Extract the [X, Y] coordinate from the center of the cell holding the provided text.  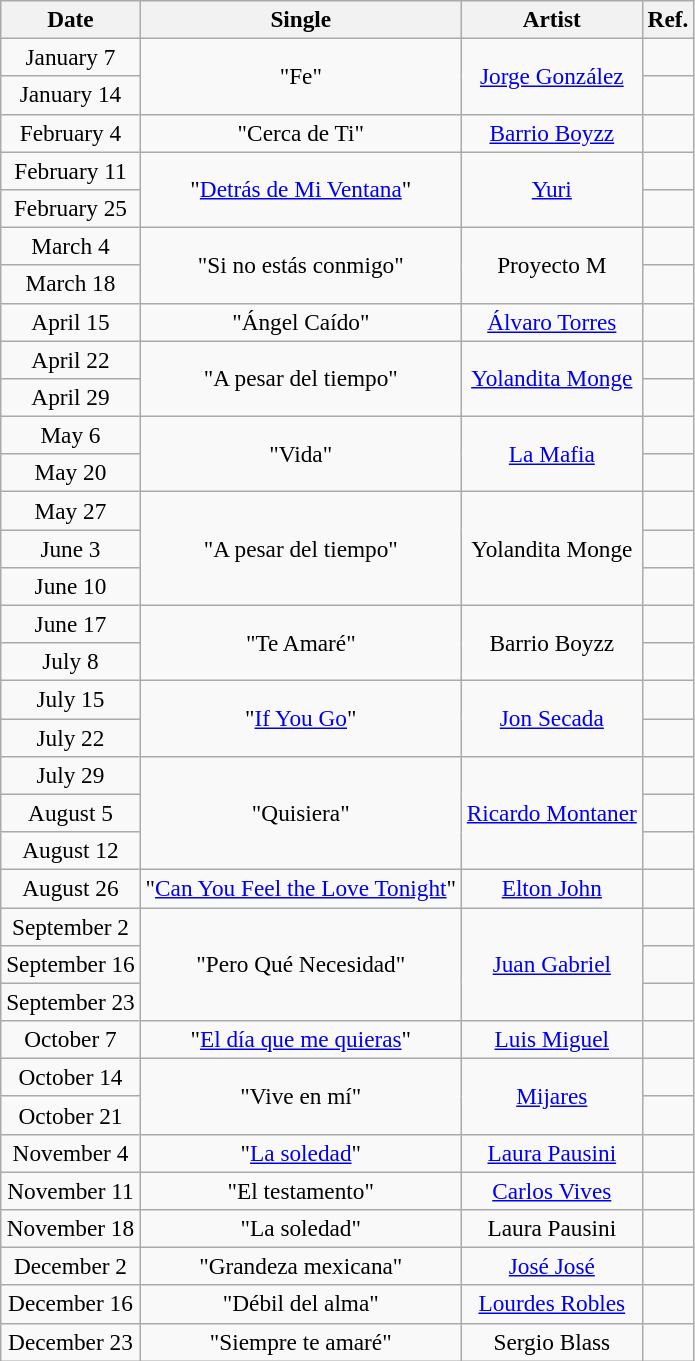
April 29 [70, 397]
April 15 [70, 322]
"Detrás de Mi Ventana" [300, 189]
June 10 [70, 586]
"Si no estás conmigo" [300, 265]
June 17 [70, 624]
March 18 [70, 284]
April 22 [70, 359]
July 15 [70, 699]
"Pero Qué Necesidad" [300, 964]
June 3 [70, 548]
August 12 [70, 850]
May 6 [70, 435]
January 7 [70, 57]
Sergio Blass [552, 1342]
October 21 [70, 1115]
"Ángel Caído" [300, 322]
Juan Gabriel [552, 964]
Ricardo Montaner [552, 812]
"If You Go" [300, 718]
"Can You Feel the Love Tonight" [300, 888]
December 23 [70, 1342]
Lourdes Robles [552, 1304]
"Te Amaré" [300, 643]
La Mafia [552, 454]
September 2 [70, 926]
November 11 [70, 1190]
October 14 [70, 1077]
November 4 [70, 1153]
September 23 [70, 1002]
November 18 [70, 1228]
Jon Secada [552, 718]
December 16 [70, 1304]
Proyecto M [552, 265]
February 4 [70, 133]
Álvaro Torres [552, 322]
February 25 [70, 208]
February 11 [70, 170]
March 4 [70, 246]
Luis Miguel [552, 1039]
Elton John [552, 888]
Yuri [552, 189]
Jorge González [552, 76]
May 20 [70, 473]
"Vive en mí" [300, 1096]
Artist [552, 19]
October 7 [70, 1039]
January 14 [70, 95]
Ref. [668, 19]
"Grandeza mexicana" [300, 1266]
Mijares [552, 1096]
September 16 [70, 964]
"Fe" [300, 76]
August 5 [70, 813]
Carlos Vives [552, 1190]
May 27 [70, 510]
August 26 [70, 888]
"Cerca de Ti" [300, 133]
July 29 [70, 775]
December 2 [70, 1266]
Single [300, 19]
"Quisiera" [300, 812]
"El testamento" [300, 1190]
"Vida" [300, 454]
July 8 [70, 662]
"Siempre te amaré" [300, 1342]
July 22 [70, 737]
"El día que me quieras" [300, 1039]
José José [552, 1266]
Date [70, 19]
"Débil del alma" [300, 1304]
